Search for the cell housing the specified text and yield its [X, Y] center coordinate. 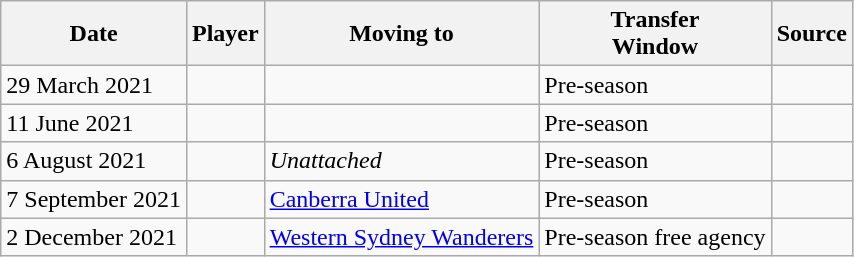
TransferWindow [655, 34]
Canberra United [402, 199]
11 June 2021 [94, 123]
Unattached [402, 161]
7 September 2021 [94, 199]
6 August 2021 [94, 161]
29 March 2021 [94, 85]
Moving to [402, 34]
2 December 2021 [94, 237]
Player [225, 34]
Source [812, 34]
Western Sydney Wanderers [402, 237]
Pre-season free agency [655, 237]
Date [94, 34]
